From the cell containing the given text, extract its center point as [x, y] coordinate. 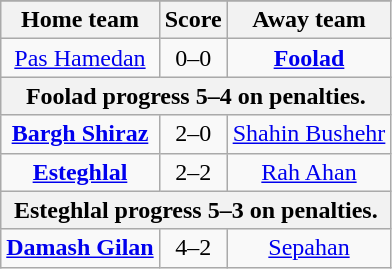
Shahin Bushehr [309, 134]
Foolad [309, 58]
Damash Gilan [80, 248]
2–0 [193, 134]
Pas Hamedan [80, 58]
Score [193, 20]
Sepahan [309, 248]
2–2 [193, 172]
0–0 [193, 58]
Bargh Shiraz [80, 134]
Away team [309, 20]
Esteghlal [80, 172]
Esteghlal progress 5–3 on penalties. [196, 210]
Rah Ahan [309, 172]
Home team [80, 20]
Foolad progress 5–4 on penalties. [196, 96]
4–2 [193, 248]
